Locate the cell with the specified text and output its (X, Y) center coordinate. 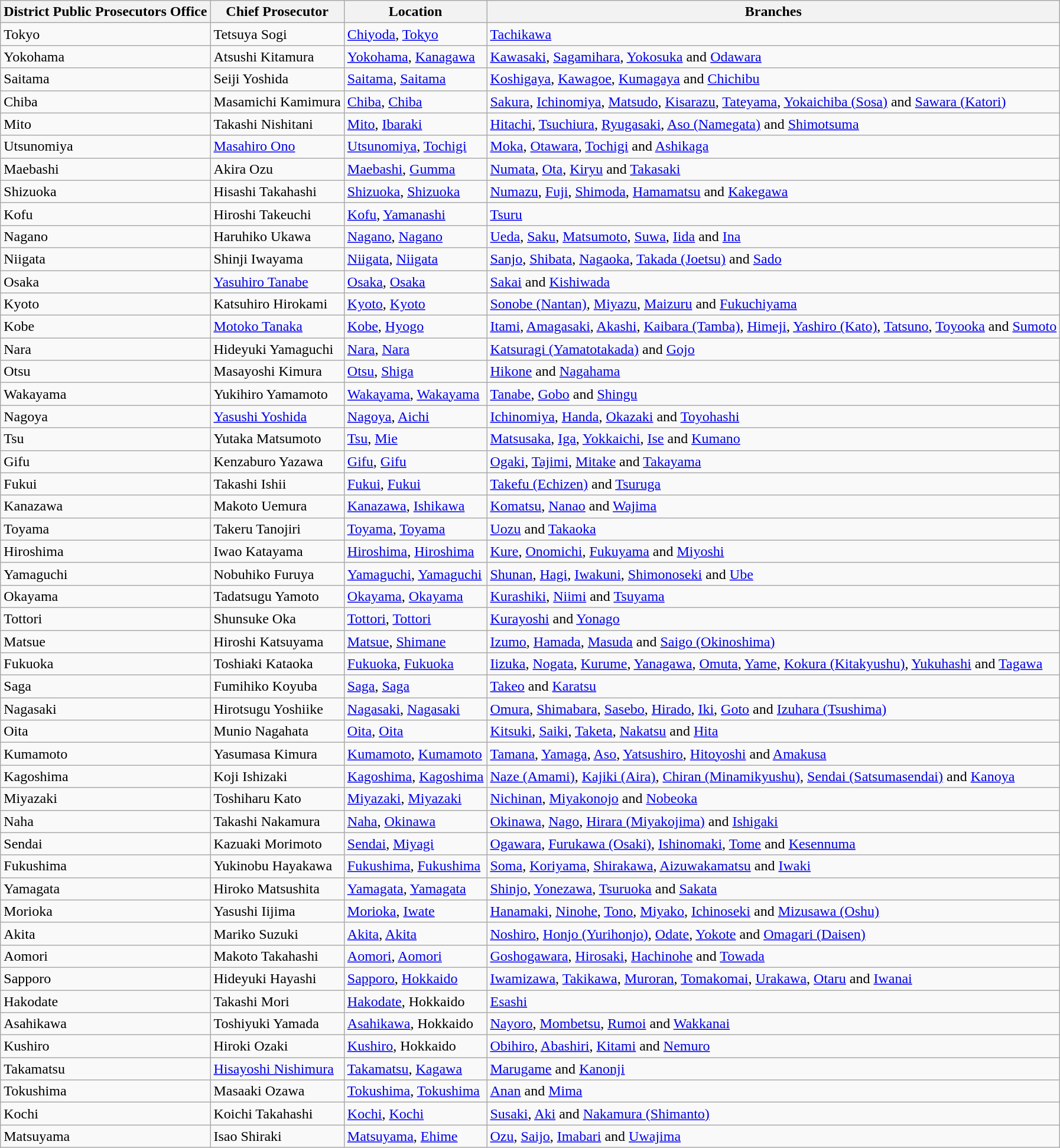
Kazuaki Morimoto (277, 844)
Kyoto, Kyoto (415, 304)
Yokohama, Kanagawa (415, 57)
Kanazawa, Ishikawa (415, 506)
Kenzaburo Yazawa (277, 461)
Sakai and Kishiwada (773, 282)
Takashi Ishii (277, 484)
Hitachi, Tsuchiura, Ryugasaki, Aso (Namegata) and Shimotsuma (773, 124)
Matsue, Shimane (415, 641)
Haruhiko Ukawa (277, 236)
Hiroshima (105, 551)
Matsuyama, Ehime (415, 1136)
Kobe (105, 327)
Nagano (105, 236)
Masamichi Kamimura (277, 102)
Kofu, Yamanashi (415, 214)
Chief Prosecutor (277, 12)
Matsuyama (105, 1136)
Yamaguchi, Yamaguchi (415, 574)
Iizuka, Nogata, Kurume, Yanagawa, Omuta, Yame, Kokura (Kitakyushu), Yukuhashi and Tagawa (773, 664)
Fukushima (105, 866)
Seiji Yoshida (277, 79)
Ogaki, Tajimi, Mitake and Takayama (773, 461)
Kure, Onomichi, Fukuyama and Miyoshi (773, 551)
Takamatsu (105, 1069)
Fukui, Fukui (415, 484)
Tanabe, Gobo and Shingu (773, 394)
Hideyuki Yamaguchi (277, 349)
Yukinobu Hayakawa (277, 866)
Yamagata (105, 889)
Morioka, Iwate (415, 911)
Akita (105, 934)
Utsunomiya (105, 147)
Mito (105, 124)
Tokushima, Tokushima (415, 1091)
Naha (105, 821)
Nagasaki, Nagasaki (415, 709)
Niigata (105, 259)
Okinawa, Nago, Hirara (Miyakojima) and Ishigaki (773, 821)
Kobe, Hyogo (415, 327)
Miyazaki (105, 799)
Chiyoda, Tokyo (415, 34)
Numata, Ota, Kiryu and Takasaki (773, 169)
Akira Ozu (277, 169)
Obihiro, Abashiri, Kitami and Nemuro (773, 1046)
Motoko Tanaka (277, 327)
Chiba, Chiba (415, 102)
Tetsuya Sogi (277, 34)
Izumo, Hamada, Masuda and Saigo (Okinoshima) (773, 641)
Hiroshi Katsuyama (277, 641)
Matsue (105, 641)
Miyazaki, Miyazaki (415, 799)
Ogawara, Furukawa (Osaki), Ishinomaki, Tome and Kesennuma (773, 844)
Masaaki Ozawa (277, 1091)
Asahikawa (105, 1024)
Takashi Nakamura (277, 821)
Tsu (105, 439)
Hiroko Matsushita (277, 889)
Kurayoshi and Yonago (773, 619)
Location (415, 12)
Kochi, Kochi (415, 1114)
Katsuhiro Hirokami (277, 304)
Oita, Oita (415, 731)
Wakayama (105, 394)
Yasumasa Kimura (277, 754)
Komatsu, Nanao and Wajima (773, 506)
Sakura, Ichinomiya, Matsudo, Kisarazu, Tateyama, Yokaichiba (Sosa) and Sawara (Katori) (773, 102)
Hanamaki, Ninohe, Tono, Miyako, Ichinoseki and Mizusawa (Oshu) (773, 911)
Koshigaya, Kawagoe, Kumagaya and Chichibu (773, 79)
Toyama, Toyama (415, 529)
Fukui (105, 484)
Okayama, Okayama (415, 596)
Sanjo, Shibata, Nagaoka, Takada (Joetsu) and Sado (773, 259)
Tsu, Mie (415, 439)
Tokushima (105, 1091)
Aomori (105, 956)
Makoto Uemura (277, 506)
Fukuoka, Fukuoka (415, 664)
Hakodate, Hokkaido (415, 1001)
Sapporo, Hokkaido (415, 978)
Kagoshima (105, 776)
District Public Prosecutors Office (105, 12)
Numazu, Fuji, Shimoda, Hamamatsu and Kakegawa (773, 191)
Utsunomiya, Tochigi (415, 147)
Hirotsugu Yoshiike (277, 709)
Noshiro, Honjo (Yurihonjo), Odate, Yokote and Omagari (Daisen) (773, 934)
Takeo and Karatsu (773, 687)
Makoto Takahashi (277, 956)
Kushiro, Hokkaido (415, 1046)
Akita, Akita (415, 934)
Okayama (105, 596)
Shizuoka (105, 191)
Atsushi Kitamura (277, 57)
Yamaguchi (105, 574)
Sonobe (Nantan), Miyazu, Maizuru and Fukuchiyama (773, 304)
Gifu (105, 461)
Hiroshi Takeuchi (277, 214)
Kochi (105, 1114)
Nayoro, Mombetsu, Rumoi and Wakkanai (773, 1024)
Mito, Ibaraki (415, 124)
Hikone and Nagahama (773, 372)
Maebashi (105, 169)
Nagano, Nagano (415, 236)
Naze (Amami), Kajiki (Aira), Chiran (Minamikyushu), Sendai (Satsumasendai) and Kanoya (773, 776)
Shizuoka, Shizuoka (415, 191)
Kushiro (105, 1046)
Nobuhiko Furuya (277, 574)
Susaki, Aki and Nakamura (Shimanto) (773, 1114)
Marugame and Kanonji (773, 1069)
Nara, Nara (415, 349)
Toshiharu Kato (277, 799)
Tachikawa (773, 34)
Isao Shiraki (277, 1136)
Yamagata, Yamagata (415, 889)
Yutaka Matsumoto (277, 439)
Saga (105, 687)
Takefu (Echizen) and Tsuruga (773, 484)
Munio Nagahata (277, 731)
Sapporo (105, 978)
Kumamoto, Kumamoto (415, 754)
Hakodate (105, 1001)
Iwamizawa, Takikawa, Muroran, Tomakomai, Urakawa, Otaru and Iwanai (773, 978)
Takeru Tanojiri (277, 529)
Naha, Okinawa (415, 821)
Sendai, Miyagi (415, 844)
Yasushi Iijima (277, 911)
Aomori, Aomori (415, 956)
Kofu (105, 214)
Tokyo (105, 34)
Kurashiki, Niimi and Tsuyama (773, 596)
Nagoya, Aichi (415, 417)
Fumihiko Koyuba (277, 687)
Hiroshima, Hiroshima (415, 551)
Masahiro Ono (277, 147)
Yukihiro Yamamoto (277, 394)
Mariko Suzuki (277, 934)
Shinji Iwayama (277, 259)
Saitama, Saitama (415, 79)
Uozu and Takaoka (773, 529)
Hideyuki Hayashi (277, 978)
Kumamoto (105, 754)
Yasuhiro Tanabe (277, 282)
Toshiyuki Yamada (277, 1024)
Sendai (105, 844)
Ueda, Saku, Matsumoto, Suwa, Iida and Ina (773, 236)
Tottori (105, 619)
Moka, Otawara, Tochigi and Ashikaga (773, 147)
Masayoshi Kimura (277, 372)
Osaka, Osaka (415, 282)
Kyoto (105, 304)
Tadatsugu Yamoto (277, 596)
Kawasaki, Sagamihara, Yokosuka and Odawara (773, 57)
Takamatsu, Kagawa (415, 1069)
Saitama (105, 79)
Otsu, Shiga (415, 372)
Oita (105, 731)
Yasushi Yoshida (277, 417)
Anan and Mima (773, 1091)
Shunsuke Oka (277, 619)
Nagasaki (105, 709)
Hiroki Ozaki (277, 1046)
Saga, Saga (415, 687)
Shinjo, Yonezawa, Tsuruoka and Sakata (773, 889)
Ozu, Saijo, Imabari and Uwajima (773, 1136)
Koji Ishizaki (277, 776)
Osaka (105, 282)
Otsu (105, 372)
Koichi Takahashi (277, 1114)
Ichinomiya, Handa, Okazaki and Toyohashi (773, 417)
Kitsuki, Saiki, Taketa, Nakatsu and Hita (773, 731)
Chiba (105, 102)
Omura, Shimabara, Sasebo, Hirado, Iki, Goto and Izuhara (Tsushima) (773, 709)
Esashi (773, 1001)
Soma, Koriyama, Shirakawa, Aizuwakamatsu and Iwaki (773, 866)
Nara (105, 349)
Nagoya (105, 417)
Tamana, Yamaga, Aso, Yatsushiro, Hitoyoshi and Amakusa (773, 754)
Hisashi Takahashi (277, 191)
Itami, Amagasaki, Akashi, Kaibara (Tamba), Himeji, Yashiro (Kato), Tatsuno, Toyooka and Sumoto (773, 327)
Tsuru (773, 214)
Iwao Katayama (277, 551)
Shunan, Hagi, Iwakuni, Shimonoseki and Ube (773, 574)
Nichinan, Miyakonojo and Nobeoka (773, 799)
Katsuragi (Yamatotakada) and Gojo (773, 349)
Gifu, Gifu (415, 461)
Goshogawara, Hirosaki, Hachinohe and Towada (773, 956)
Fukushima, Fukushima (415, 866)
Maebashi, Gumma (415, 169)
Kagoshima, Kagoshima (415, 776)
Toshiaki Kataoka (277, 664)
Wakayama, Wakayama (415, 394)
Asahikawa, Hokkaido (415, 1024)
Takashi Mori (277, 1001)
Hisayoshi Nishimura (277, 1069)
Toyama (105, 529)
Takashi Nishitani (277, 124)
Niigata, Niigata (415, 259)
Fukuoka (105, 664)
Tottori, Tottori (415, 619)
Yokohama (105, 57)
Morioka (105, 911)
Kanazawa (105, 506)
Branches (773, 12)
Matsusaka, Iga, Yokkaichi, Ise and Kumano (773, 439)
